Identify which cell holds the provided text, then report its (X, Y) central coordinate. 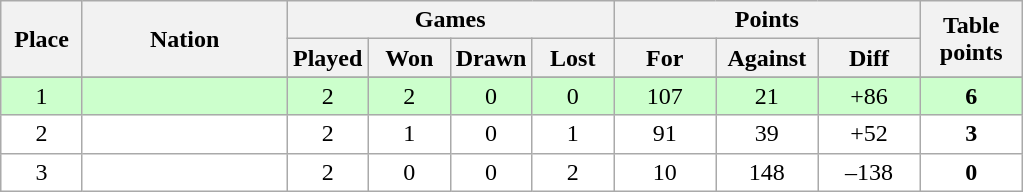
6 (971, 96)
Played (328, 58)
Won (409, 58)
21 (767, 96)
Lost (573, 58)
Place (42, 39)
Nation (184, 39)
–138 (869, 172)
For (665, 58)
+52 (869, 134)
107 (665, 96)
39 (767, 134)
Games (450, 20)
+86 (869, 96)
Against (767, 58)
148 (767, 172)
Points (767, 20)
91 (665, 134)
Diff (869, 58)
Drawn (491, 58)
10 (665, 172)
Tablepoints (971, 39)
